Extract the [x, y] coordinate from the center of the cell holding the provided text.  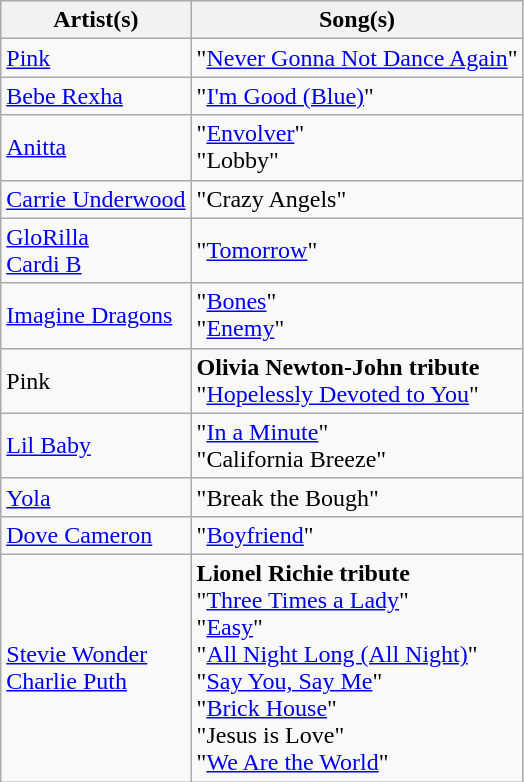
Olivia Newton-John tribute"Hopelessly Devoted to You" [357, 380]
Song(s) [357, 20]
Bebe Rexha [96, 96]
"Never Gonna Not Dance Again" [357, 58]
"I'm Good (Blue)" [357, 96]
"Boyfriend" [357, 535]
"Crazy Angels" [357, 199]
Lionel Richie tribute"Three Times a Lady""Easy""All Night Long (All Night)""Say You, Say Me""Brick House""Jesus is Love""We Are the World" [357, 668]
"Break the Bough" [357, 497]
"Bones""Enemy" [357, 316]
Yola [96, 497]
Carrie Underwood [96, 199]
Artist(s) [96, 20]
"Envolver""Lobby" [357, 148]
Lil Baby [96, 446]
Stevie WonderCharlie Puth [96, 668]
GloRillaCardi B [96, 250]
Dove Cameron [96, 535]
Imagine Dragons [96, 316]
"Tomorrow" [357, 250]
"In a Minute""California Breeze" [357, 446]
Anitta [96, 148]
